Locate the cell with the specified text and output its (X, Y) center coordinate. 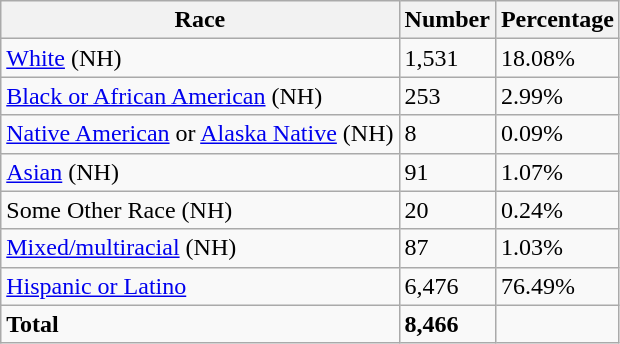
Black or African American (NH) (200, 96)
2.99% (557, 96)
Number (447, 20)
1.07% (557, 172)
Hispanic or Latino (200, 286)
91 (447, 172)
Some Other Race (NH) (200, 210)
20 (447, 210)
White (NH) (200, 58)
6,476 (447, 286)
Mixed/multiracial (NH) (200, 248)
8 (447, 134)
87 (447, 248)
1.03% (557, 248)
Percentage (557, 20)
253 (447, 96)
8,466 (447, 324)
76.49% (557, 286)
18.08% (557, 58)
0.09% (557, 134)
1,531 (447, 58)
Native American or Alaska Native (NH) (200, 134)
0.24% (557, 210)
Race (200, 20)
Total (200, 324)
Asian (NH) (200, 172)
